Return the (x, y) coordinate for the center point of the cell that contains the specified text.  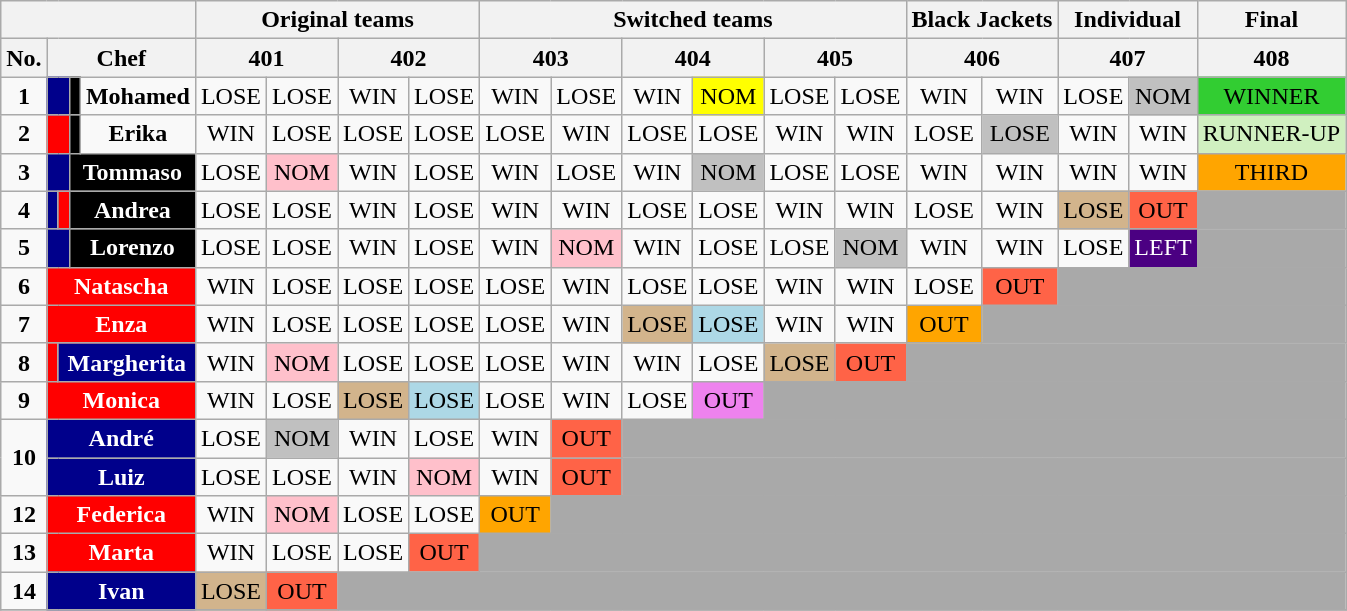
Individual (1128, 20)
Mohamed (138, 96)
12 (24, 515)
408 (1271, 58)
Lorenzo (132, 248)
Enza (121, 324)
André (121, 438)
406 (982, 58)
Margherita (126, 362)
Ivan (121, 591)
403 (551, 58)
14 (24, 591)
WINNER (1271, 96)
Luiz (121, 477)
407 (1128, 58)
Andrea (132, 210)
8 (24, 362)
RUNNER-UP (1271, 134)
7 (24, 324)
9 (24, 400)
THIRD (1271, 172)
Federica (121, 515)
Final (1271, 20)
Erika (138, 134)
404 (693, 58)
402 (409, 58)
LEFT (1163, 248)
No. (24, 58)
6 (24, 286)
4 (24, 210)
Original teams (337, 20)
1 (24, 96)
Switched teams (693, 20)
10 (24, 457)
Tommaso (132, 172)
13 (24, 553)
5 (24, 248)
3 (24, 172)
2 (24, 134)
401 (266, 58)
Monica (121, 400)
Natascha (121, 286)
Marta (121, 553)
Chef (121, 58)
405 (835, 58)
Black Jackets (982, 20)
